Identify which cell holds the provided text, then report its [X, Y] central coordinate. 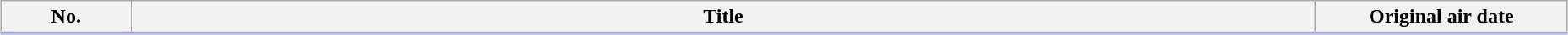
No. [66, 17]
Original air date [1441, 17]
Title [723, 17]
